Detect which cell encompasses the target text, then output its (X, Y) center coordinate. 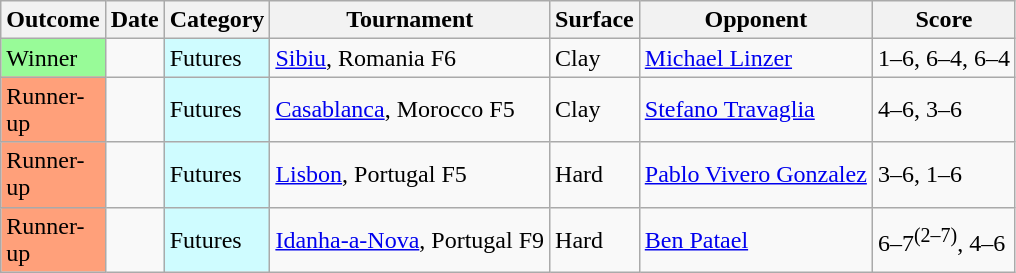
Sibiu, Romania F6 (410, 58)
Category (217, 20)
Surface (595, 20)
1–6, 6–4, 6–4 (944, 58)
Pablo Vivero Gonzalez (756, 174)
Winner (53, 58)
Stefano Travaglia (756, 110)
Michael Linzer (756, 58)
6–7(2–7), 4–6 (944, 240)
Opponent (756, 20)
4–6, 3–6 (944, 110)
Lisbon, Portugal F5 (410, 174)
Score (944, 20)
Date (134, 20)
Idanha-a-Nova, Portugal F9 (410, 240)
3–6, 1–6 (944, 174)
Outcome (53, 20)
Tournament (410, 20)
Casablanca, Morocco F5 (410, 110)
Ben Patael (756, 240)
